Output the (x, y) coordinate of the center of the cell containing the given text.  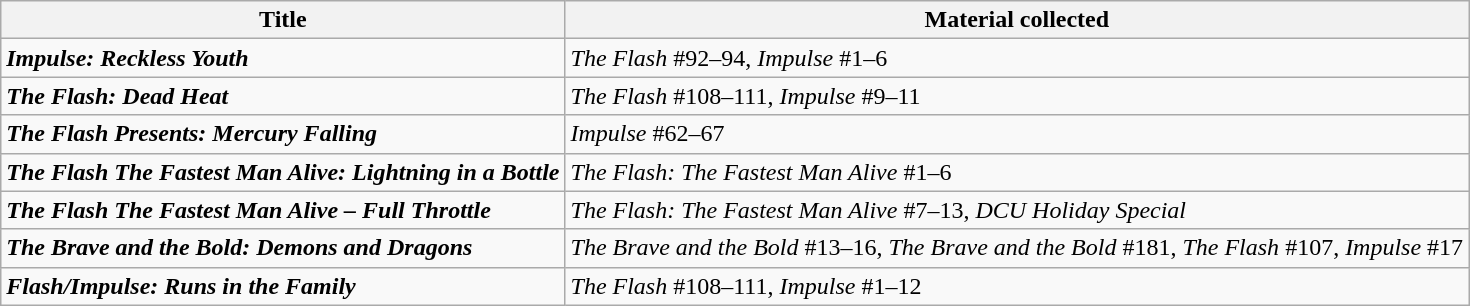
Title (283, 20)
Material collected (1017, 20)
The Flash: The Fastest Man Alive #1–6 (1017, 172)
The Flash: Dead Heat (283, 96)
Impulse #62–67 (1017, 134)
The Flash Presents: Mercury Falling (283, 134)
The Flash #108–111, Impulse #9–11 (1017, 96)
The Flash The Fastest Man Alive: Lightning in a Bottle (283, 172)
Flash/Impulse: Runs in the Family (283, 286)
The Flash #92–94, Impulse #1–6 (1017, 58)
The Brave and the Bold: Demons and Dragons (283, 248)
The Flash: The Fastest Man Alive #7–13, DCU Holiday Special (1017, 210)
Impulse: Reckless Youth (283, 58)
The Brave and the Bold #13–16, The Brave and the Bold #181, The Flash #107, Impulse #17 (1017, 248)
The Flash #108–111, Impulse #1–12 (1017, 286)
The Flash The Fastest Man Alive – Full Throttle (283, 210)
